Pinpoint the cell where the given text exists, returning its (x, y) midpoint coordinate. 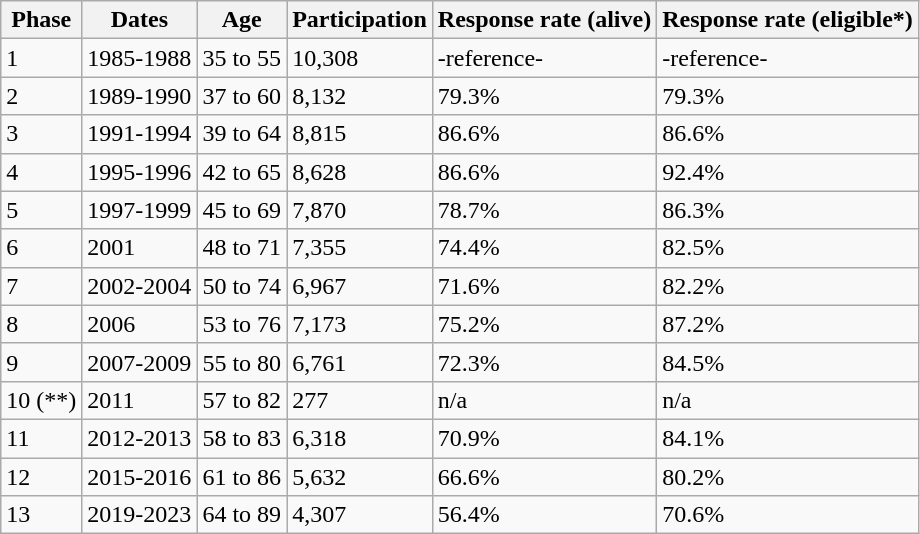
37 to 60 (242, 96)
2006 (140, 324)
6,318 (360, 438)
12 (42, 477)
7,355 (360, 248)
50 to 74 (242, 286)
55 to 80 (242, 362)
84.1% (788, 438)
57 to 82 (242, 400)
2002-2004 (140, 286)
2001 (140, 248)
277 (360, 400)
11 (42, 438)
48 to 71 (242, 248)
1989-1990 (140, 96)
2007-2009 (140, 362)
7,173 (360, 324)
Response rate (alive) (544, 20)
8,132 (360, 96)
4,307 (360, 515)
3 (42, 134)
4 (42, 172)
66.6% (544, 477)
84.5% (788, 362)
7 (42, 286)
2012-2013 (140, 438)
10 (**) (42, 400)
7,870 (360, 210)
75.2% (544, 324)
1997-1999 (140, 210)
5,632 (360, 477)
70.6% (788, 515)
6,761 (360, 362)
Response rate (eligible*) (788, 20)
13 (42, 515)
2011 (140, 400)
Age (242, 20)
42 to 65 (242, 172)
1985-1988 (140, 58)
72.3% (544, 362)
6,967 (360, 286)
2 (42, 96)
35 to 55 (242, 58)
1 (42, 58)
78.7% (544, 210)
8,815 (360, 134)
6 (42, 248)
71.6% (544, 286)
Phase (42, 20)
5 (42, 210)
1991-1994 (140, 134)
8 (42, 324)
64 to 89 (242, 515)
39 to 64 (242, 134)
86.3% (788, 210)
92.4% (788, 172)
2019-2023 (140, 515)
80.2% (788, 477)
56.4% (544, 515)
2015-2016 (140, 477)
61 to 86 (242, 477)
82.5% (788, 248)
10,308 (360, 58)
87.2% (788, 324)
58 to 83 (242, 438)
Dates (140, 20)
8,628 (360, 172)
1995-1996 (140, 172)
Participation (360, 20)
82.2% (788, 286)
70.9% (544, 438)
45 to 69 (242, 210)
74.4% (544, 248)
53 to 76 (242, 324)
9 (42, 362)
